Search for the cell housing the specified text and yield its [x, y] center coordinate. 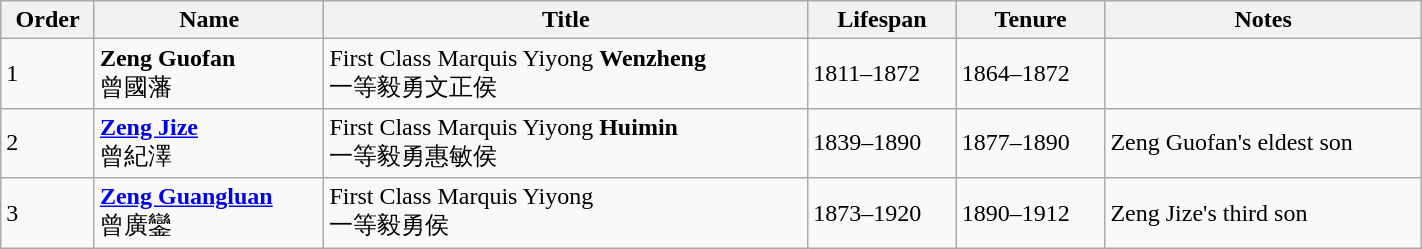
Zeng Guofan's eldest son [1263, 143]
Zeng Jize曾紀澤 [208, 143]
1839–1890 [882, 143]
Tenure [1030, 20]
2 [48, 143]
Notes [1263, 20]
3 [48, 213]
1890–1912 [1030, 213]
Zeng Jize's third son [1263, 213]
1877–1890 [1030, 143]
First Class Marquis Yiyong Huimin一等毅勇惠敏侯 [566, 143]
Title [566, 20]
Zeng Guofan曾國藩 [208, 74]
Lifespan [882, 20]
1873–1920 [882, 213]
First Class Marquis Yiyong Wenzheng一等毅勇文正侯 [566, 74]
1864–1872 [1030, 74]
Name [208, 20]
1811–1872 [882, 74]
Order [48, 20]
Zeng Guangluan曾廣鑾 [208, 213]
First Class Marquis Yiyong一等毅勇侯 [566, 213]
1 [48, 74]
